Identify which cell holds the provided text, then report its [X, Y] central coordinate. 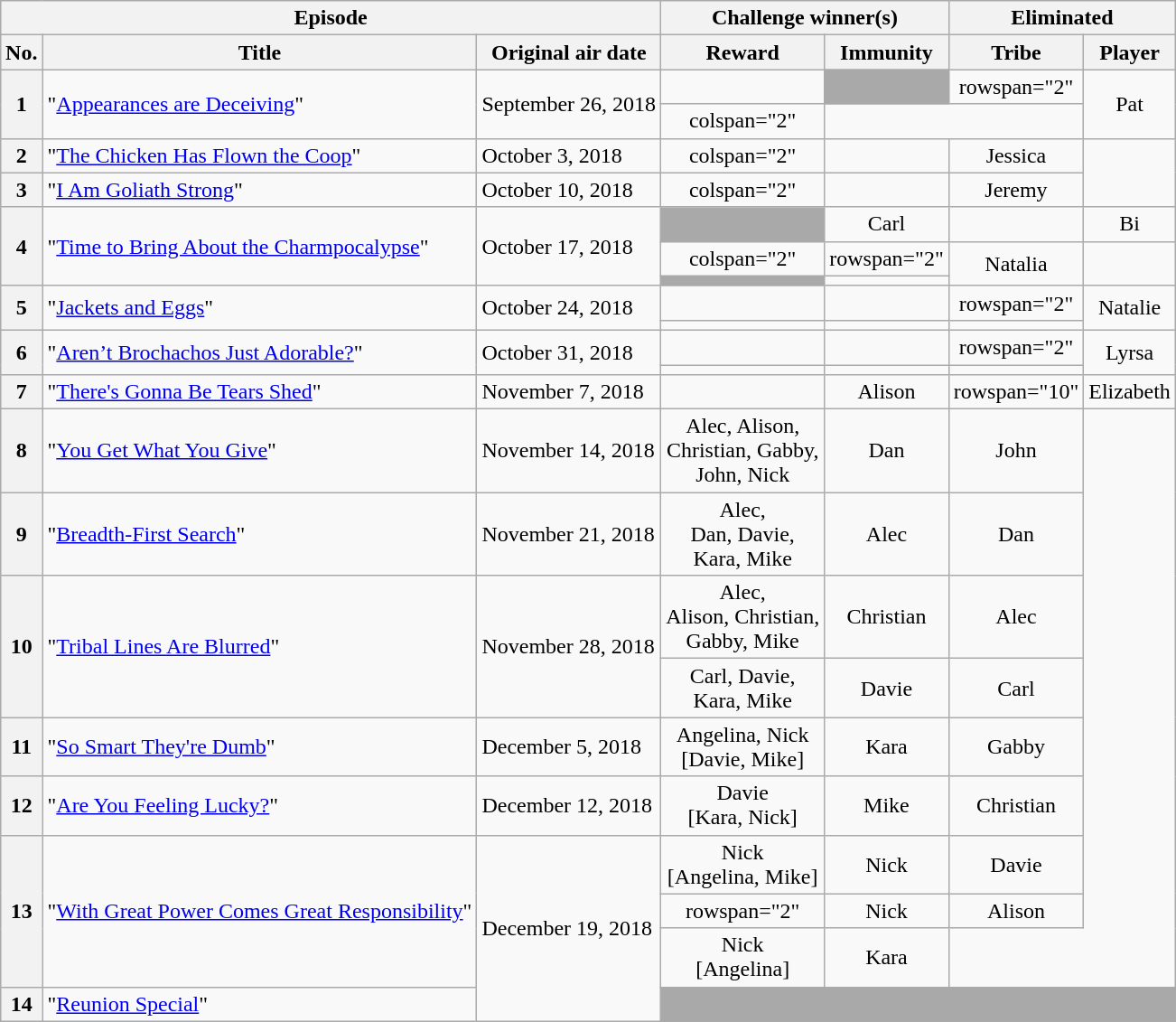
"Aren’t Brochachos Just Adorable?" [260, 352]
No. [22, 52]
December 12, 2018 [569, 806]
October 3, 2018 [569, 155]
Elizabeth [1130, 392]
December 5, 2018 [569, 746]
3 [22, 190]
Nick[Angelina, Mike] [742, 864]
"Tribal Lines Are Blurred" [260, 647]
Gabby [1016, 746]
"Appearances are Deceiving" [260, 104]
1 [22, 104]
14 [22, 1004]
8 [22, 451]
Alec,Dan, Davie,Kara, Mike [742, 534]
"Breadth-First Search" [260, 534]
Reward [742, 52]
9 [22, 534]
Eliminated [1062, 18]
November 28, 2018 [569, 647]
Davie[Kara, Nick] [742, 806]
Title [260, 52]
Pat [1130, 104]
rowspan="10" [1016, 392]
Alec,Alison, Christian,Gabby, Mike [742, 617]
October 17, 2018 [569, 246]
Bi [1130, 224]
Natalia [1016, 264]
Angelina, Nick[Davie, Mike] [742, 746]
Carl, Davie,Kara, Mike [742, 689]
5 [22, 307]
Nick[Angelina] [742, 958]
12 [22, 806]
7 [22, 392]
October 10, 2018 [569, 190]
October 31, 2018 [569, 352]
6 [22, 352]
"Are You Feeling Lucky?" [260, 806]
October 24, 2018 [569, 307]
"Time to Bring About the Charmpocalypse" [260, 246]
"I Am Goliath Strong" [260, 190]
Lyrsa [1130, 352]
Tribe [1016, 52]
Jeremy [1016, 190]
"You Get What You Give" [260, 451]
December 19, 2018 [569, 928]
13 [22, 911]
Original air date [569, 52]
Alec, Alison,Christian, Gabby,John, Nick [742, 451]
"So Smart They're Dumb" [260, 746]
November 21, 2018 [569, 534]
Mike [887, 806]
"The Chicken Has Flown the Coop" [260, 155]
Challenge winner(s) [806, 18]
2 [22, 155]
September 26, 2018 [569, 104]
"With Great Power Comes Great Responsibility" [260, 911]
4 [22, 246]
10 [22, 647]
November 14, 2018 [569, 451]
Immunity [887, 52]
Natalie [1130, 307]
"There's Gonna Be Tears Shed" [260, 392]
John [1016, 451]
"Jackets and Eggs" [260, 307]
Player [1130, 52]
Jessica [1016, 155]
Episode [331, 18]
"Reunion Special" [260, 1004]
November 7, 2018 [569, 392]
11 [22, 746]
